Find where the given text appears and provide that cell's center as [x, y] coordinate. 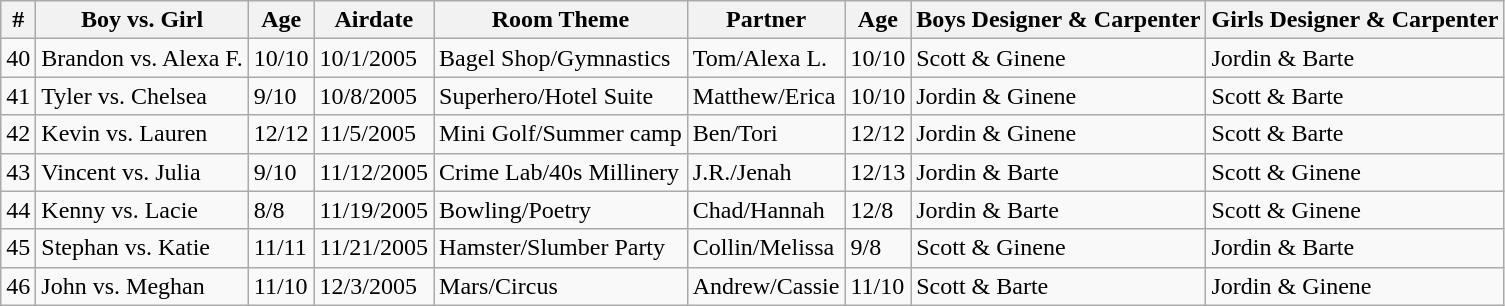
9/8 [878, 248]
Girls Designer & Carpenter [1355, 20]
Chad/Hannah [766, 210]
11/12/2005 [374, 172]
8/8 [281, 210]
10/1/2005 [374, 58]
45 [18, 248]
11/11 [281, 248]
Matthew/Erica [766, 96]
11/5/2005 [374, 134]
Partner [766, 20]
Andrew/Cassie [766, 286]
43 [18, 172]
46 [18, 286]
44 [18, 210]
Airdate [374, 20]
Brandon vs. Alexa F. [142, 58]
John vs. Meghan [142, 286]
Bowling/Poetry [561, 210]
Stephan vs. Katie [142, 248]
# [18, 20]
Boys Designer & Carpenter [1058, 20]
40 [18, 58]
Mini Golf/Summer camp [561, 134]
Tom/Alexa L. [766, 58]
12/13 [878, 172]
Bagel Shop/Gymnastics [561, 58]
Boy vs. Girl [142, 20]
J.R./Jenah [766, 172]
Kevin vs. Lauren [142, 134]
12/8 [878, 210]
Crime Lab/40s Millinery [561, 172]
41 [18, 96]
Kenny vs. Lacie [142, 210]
Collin/Melissa [766, 248]
Room Theme [561, 20]
Superhero/Hotel Suite [561, 96]
10/8/2005 [374, 96]
12/3/2005 [374, 286]
Vincent vs. Julia [142, 172]
11/21/2005 [374, 248]
Tyler vs. Chelsea [142, 96]
42 [18, 134]
Mars/Circus [561, 286]
Hamster/Slumber Party [561, 248]
11/19/2005 [374, 210]
Ben/Tori [766, 134]
